Return the [x, y] coordinate for the center point of the cell that contains the specified text.  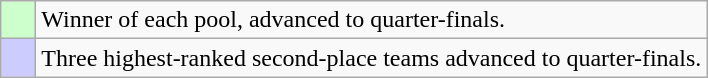
Three highest-ranked second-place teams advanced to quarter-finals. [372, 58]
Winner of each pool, advanced to quarter-finals. [372, 20]
